For the text-containing cell, return its midpoint in [x, y] coordinate format. 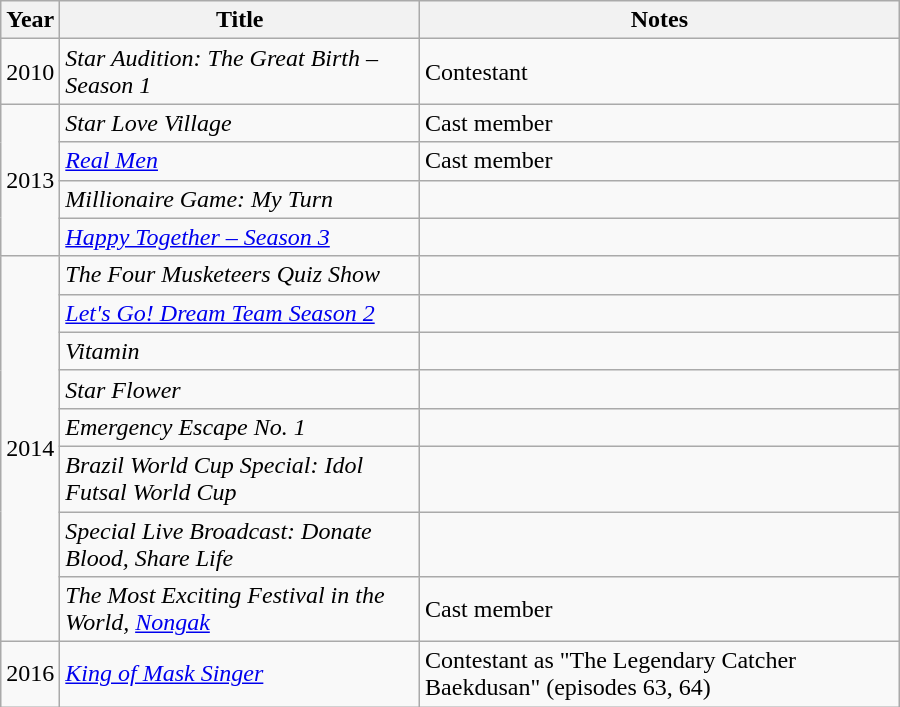
King of Mask Singer [240, 674]
The Four Musketeers Quiz Show [240, 275]
2016 [30, 674]
Contestant as "The Legendary Catcher Baekdusan" (episodes 63, 64) [660, 674]
Happy Together – Season 3 [240, 237]
Contestant [660, 72]
Let's Go! Dream Team Season 2 [240, 313]
2014 [30, 449]
Vitamin [240, 351]
Notes [660, 20]
Star Flower [240, 389]
Millionaire Game: My Turn [240, 199]
Title [240, 20]
2010 [30, 72]
Star Audition: The Great Birth – Season 1 [240, 72]
Special Live Broadcast: Donate Blood, Share Life [240, 544]
Emergency Escape No. 1 [240, 427]
The Most Exciting Festival in the World, Nongak [240, 610]
Brazil World Cup Special: Idol Futsal World Cup [240, 478]
2013 [30, 180]
Star Love Village [240, 123]
Year [30, 20]
Real Men [240, 161]
